Return (X, Y) of the center of cell containing provided text 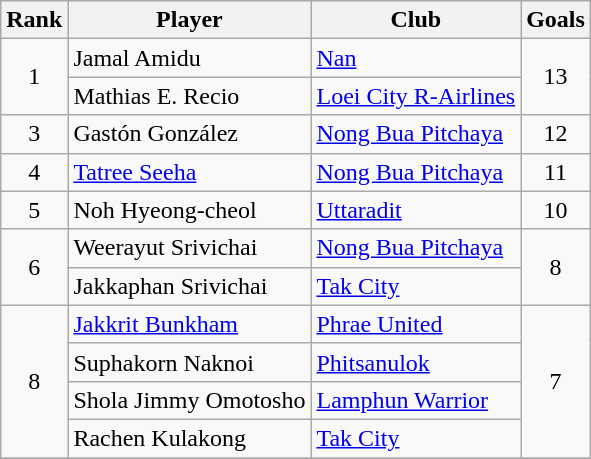
Club (416, 20)
Shola Jimmy Omotosho (190, 400)
11 (556, 172)
Jakkaphan Srivichai (190, 286)
Jakkrit Bunkham (190, 324)
12 (556, 134)
13 (556, 77)
1 (34, 77)
Player (190, 20)
Rank (34, 20)
Rachen Kulakong (190, 438)
6 (34, 267)
Goals (556, 20)
Uttaradit (416, 210)
Suphakorn Naknoi (190, 362)
Loei City R-Airlines (416, 96)
Phrae United (416, 324)
Jamal Amidu (190, 58)
5 (34, 210)
Mathias E. Recio (190, 96)
Gastón González (190, 134)
Lamphun Warrior (416, 400)
Tatree Seeha (190, 172)
4 (34, 172)
Weerayut Srivichai (190, 248)
Phitsanulok (416, 362)
Nan (416, 58)
3 (34, 134)
7 (556, 381)
10 (556, 210)
Noh Hyeong-cheol (190, 210)
